Find where the given text appears and provide that cell's center as (X, Y) coordinate. 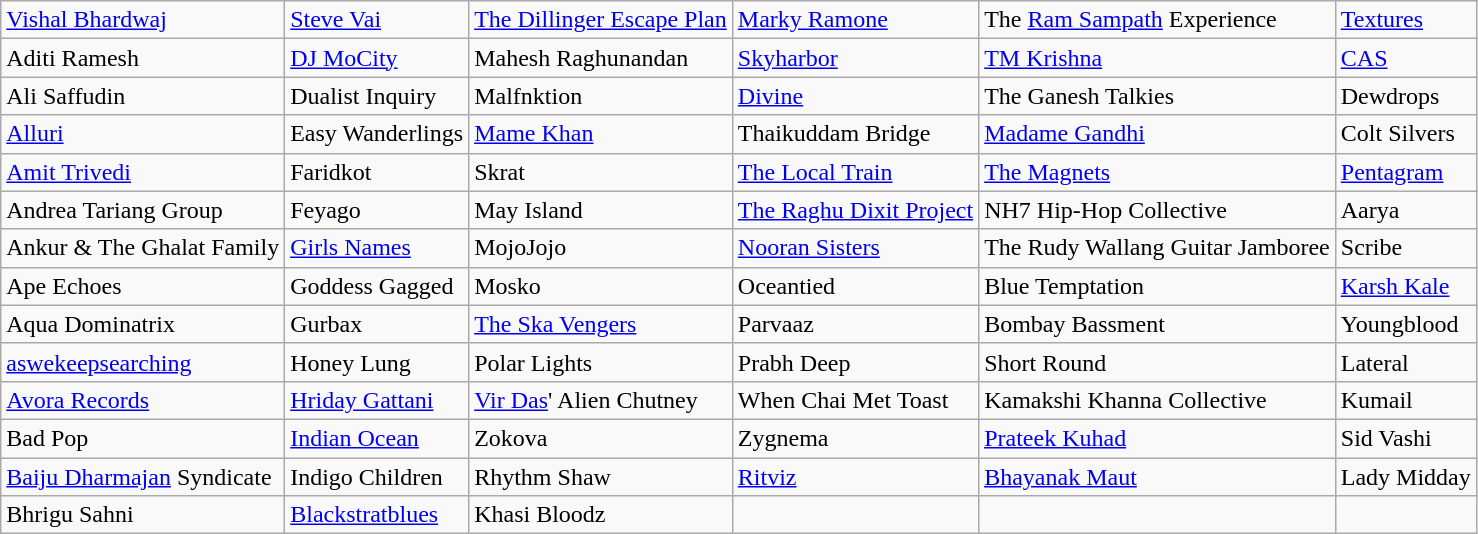
May Island (601, 210)
Feyago (377, 210)
Baiju Dharmajan Syndicate (143, 477)
Scribe (1406, 248)
Aqua Dominatrix (143, 324)
Blackstratblues (377, 515)
Prateek Kuhad (1158, 438)
Faridkot (377, 172)
Pentagram (1406, 172)
Madame Gandhi (1158, 134)
Polar Lights (601, 362)
Divine (855, 96)
Amit Trivedi (143, 172)
Rhythm Shaw (601, 477)
Aarya (1406, 210)
Ankur & The Ghalat Family (143, 248)
Lady Midday (1406, 477)
Easy Wanderlings (377, 134)
Goddess Gagged (377, 286)
Marky Ramone (855, 20)
Mahesh Raghunandan (601, 58)
Skrat (601, 172)
Andrea Tariang Group (143, 210)
TM Krishna (1158, 58)
Vishal Bhardwaj (143, 20)
Kumail (1406, 400)
Short Round (1158, 362)
The Ska Vengers (601, 324)
NH7 Hip-Hop Collective (1158, 210)
The Ram Sampath Experience (1158, 20)
Alluri (143, 134)
Parvaaz (855, 324)
The Ganesh Talkies (1158, 96)
The Raghu Dixit Project (855, 210)
Textures (1406, 20)
DJ MoCity (377, 58)
Zokova (601, 438)
Indigo Children (377, 477)
The Rudy Wallang Guitar Jamboree (1158, 248)
Colt Silvers (1406, 134)
When Chai Met Toast (855, 400)
Lateral (1406, 362)
Indian Ocean (377, 438)
Kamakshi Khanna Collective (1158, 400)
Bad Pop (143, 438)
Malfnktion (601, 96)
Blue Temptation (1158, 286)
Vir Das' Alien Chutney (601, 400)
Bhayanak Maut (1158, 477)
Mame Khan (601, 134)
Youngblood (1406, 324)
Ape Echoes (143, 286)
Sid Vashi (1406, 438)
MojoJojo (601, 248)
Skyharbor (855, 58)
Prabh Deep (855, 362)
Oceantied (855, 286)
Ali Saffudin (143, 96)
aswekeepsearching (143, 362)
Nooran Sisters (855, 248)
Khasi Bloodz (601, 515)
The Magnets (1158, 172)
Avora Records (143, 400)
Hriday Gattani (377, 400)
Steve Vai (377, 20)
Girls Names (377, 248)
The Dillinger Escape Plan (601, 20)
Mosko (601, 286)
Bhrigu Sahni (143, 515)
Bombay Bassment (1158, 324)
Ritviz (855, 477)
Thaikuddam Bridge (855, 134)
The Local Train (855, 172)
Zygnema (855, 438)
Aditi Ramesh (143, 58)
Gurbax (377, 324)
Honey Lung (377, 362)
Dewdrops (1406, 96)
Dualist Inquiry (377, 96)
CAS (1406, 58)
Karsh Kale (1406, 286)
